Identify which cell holds the provided text, then report its (X, Y) central coordinate. 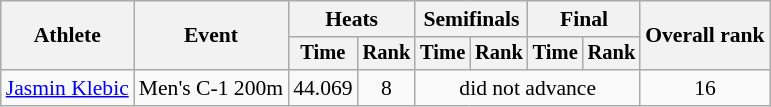
8 (387, 88)
Athlete (68, 36)
44.069 (322, 88)
16 (704, 88)
did not advance (528, 88)
Heats (352, 19)
Final (584, 19)
Event (211, 36)
Jasmin Klebic (68, 88)
Overall rank (704, 36)
Semifinals (471, 19)
Men's C-1 200m (211, 88)
